Scan for the cell matching the given text and deliver its [X, Y] coordinate at center. 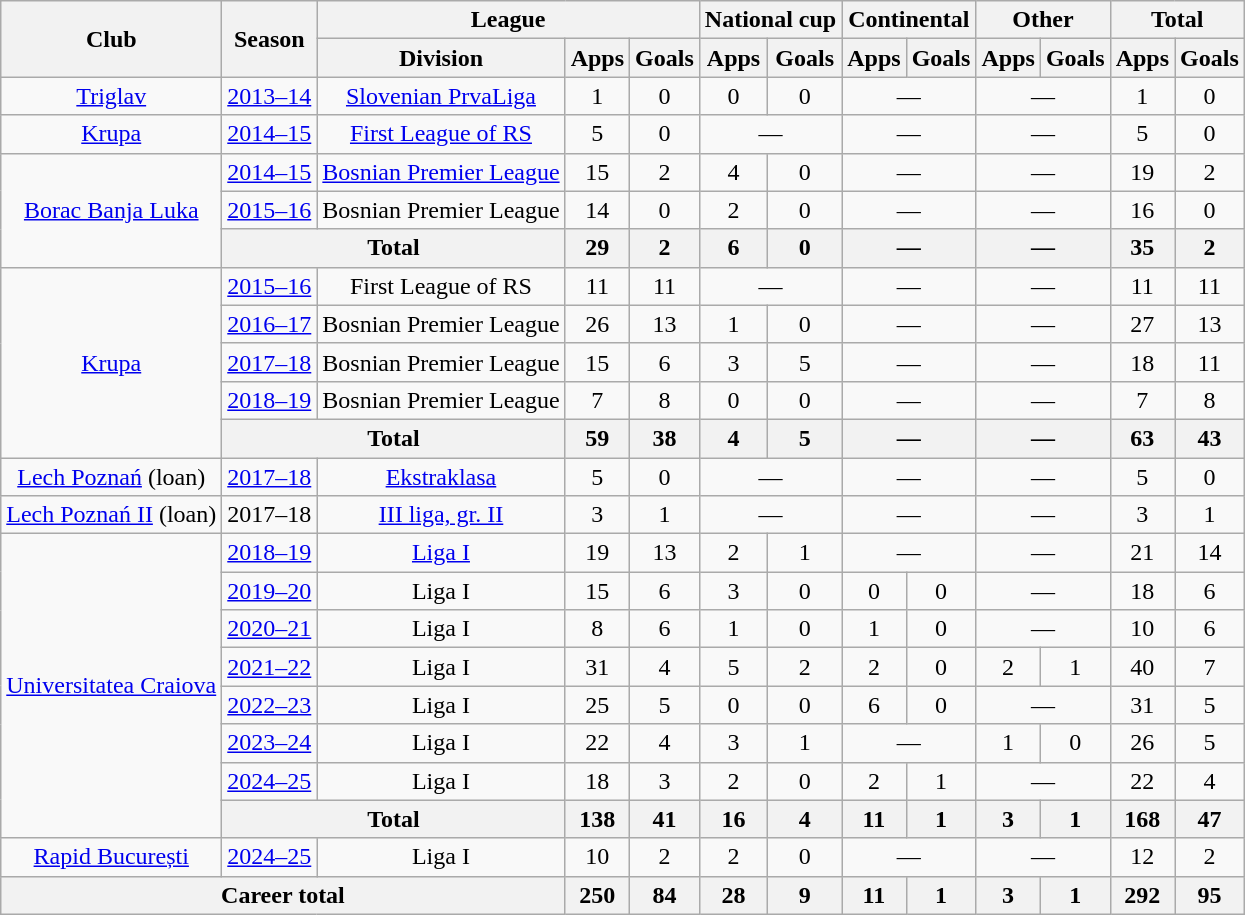
Division [441, 58]
2013–14 [270, 96]
25 [597, 705]
National cup [770, 20]
2021–22 [270, 667]
Lech Poznań II (loan) [112, 515]
292 [1142, 895]
28 [733, 895]
47 [1210, 819]
250 [597, 895]
29 [597, 248]
III liga, gr. II [441, 515]
41 [665, 819]
Lech Poznań (loan) [112, 477]
Slovenian PrvaLiga [441, 96]
2020–21 [270, 629]
Other [1043, 20]
138 [597, 819]
Ekstraklasa [441, 477]
Rapid București [112, 857]
21 [1142, 553]
35 [1142, 248]
Borac Banja Luka [112, 210]
2023–24 [270, 743]
27 [1142, 324]
38 [665, 438]
43 [1210, 438]
Triglav [112, 96]
Season [270, 39]
40 [1142, 667]
Continental [909, 20]
League [508, 20]
12 [1142, 857]
2019–20 [270, 591]
Club [112, 39]
2022–23 [270, 705]
84 [665, 895]
2016–17 [270, 324]
63 [1142, 438]
Universitatea Craiova [112, 686]
95 [1210, 895]
59 [597, 438]
9 [805, 895]
168 [1142, 819]
Career total [283, 895]
